Locate the cell with the specified text and output its (x, y) center coordinate. 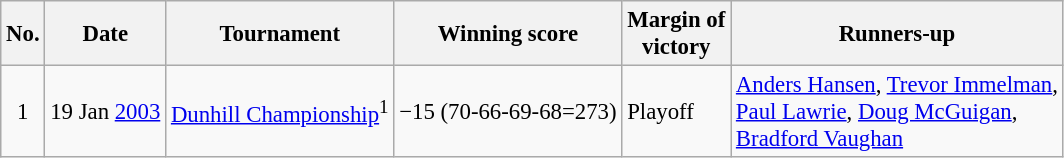
Dunhill Championship1 (280, 112)
Tournament (280, 34)
1 (23, 112)
Margin ofvictory (676, 34)
−15 (70-66-69-68=273) (508, 112)
Anders Hansen, Trevor Immelman, Paul Lawrie, Doug McGuigan, Bradford Vaughan (898, 112)
No. (23, 34)
Playoff (676, 112)
Date (106, 34)
19 Jan 2003 (106, 112)
Winning score (508, 34)
Runners-up (898, 34)
